Search for the cell housing the specified text and yield its (x, y) center coordinate. 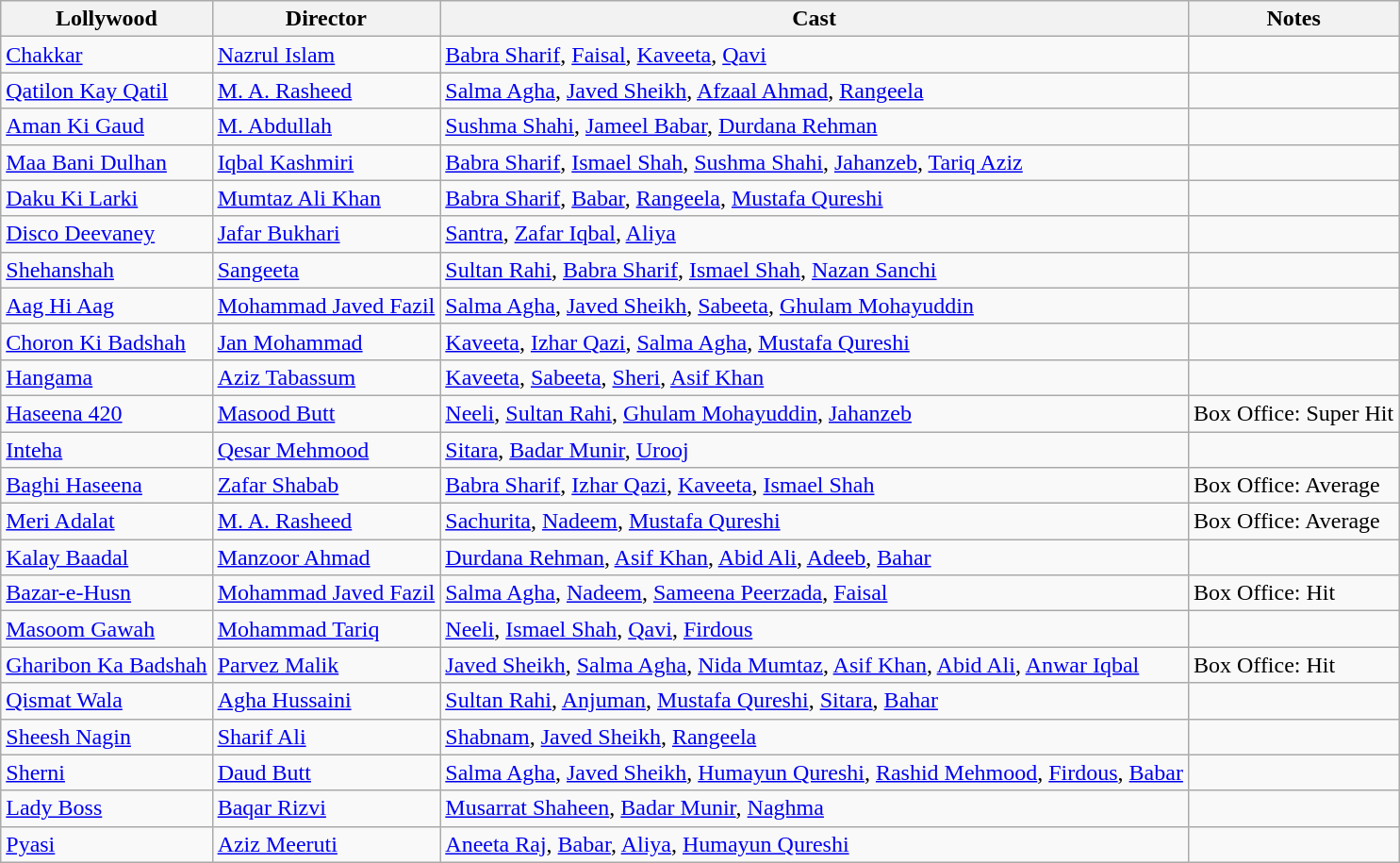
Kaveeta, Izhar Qazi, Salma Agha, Mustafa Qureshi (815, 341)
Baqar Rizvi (326, 808)
Jafar Bukhari (326, 234)
Aman Ki Gaud (107, 126)
Nazrul Islam (326, 55)
Sitara, Badar Munir, Urooj (815, 450)
Shehanshah (107, 270)
Qismat Wala (107, 701)
Director (326, 19)
Sachurita, Nadeem, Mustafa Qureshi (815, 522)
Hangama (107, 377)
Babra Sharif, Ismael Shah, Sushma Shahi, Jahanzeb, Tariq Aziz (815, 162)
Musarrat Shaheen, Badar Munir, Naghma (815, 808)
Sherni (107, 772)
Iqbal Kashmiri (326, 162)
Masood Butt (326, 413)
Baghi Haseena (107, 486)
Kalay Baadal (107, 557)
Notes (1293, 19)
Sheesh Nagin (107, 737)
Choron Ki Badshah (107, 341)
Kaveeta, Sabeeta, Sheri, Asif Khan (815, 377)
Inteha (107, 450)
Santra, Zafar Iqbal, Aliya (815, 234)
Neeli, Sultan Rahi, Ghulam Mohayuddin, Jahanzeb (815, 413)
Parvez Malik (326, 665)
Jan Mohammad (326, 341)
Sharif Ali (326, 737)
Manzoor Ahmad (326, 557)
Gharibon Ka Badshah (107, 665)
Chakkar (107, 55)
Salma Agha, Javed Sheikh, Sabeeta, Ghulam Mohayuddin (815, 306)
Durdana Rehman, Asif Khan, Abid Ali, Adeeb, Bahar (815, 557)
Masoom Gawah (107, 629)
Babra Sharif, Babar, Rangeela, Mustafa Qureshi (815, 198)
Lady Boss (107, 808)
Salma Agha, Javed Sheikh, Humayun Qureshi, Rashid Mehmood, Firdous, Babar (815, 772)
Sultan Rahi, Babra Sharif, Ismael Shah, Nazan Sanchi (815, 270)
M. Abdullah (326, 126)
Daud Butt (326, 772)
Haseena 420 (107, 413)
Salma Agha, Javed Sheikh, Afzaal Ahmad, Rangeela (815, 91)
Babra Sharif, Izhar Qazi, Kaveeta, Ismael Shah (815, 486)
Disco Deevaney (107, 234)
Qatilon Kay Qatil (107, 91)
Bazar-e-Husn (107, 593)
Sultan Rahi, Anjuman, Mustafa Qureshi, Sitara, Bahar (815, 701)
Neeli, Ismael Shah, Qavi, Firdous (815, 629)
Box Office: Super Hit (1293, 413)
Aziz Meeruti (326, 844)
Sangeeta (326, 270)
Agha Hussaini (326, 701)
Babra Sharif, Faisal, Kaveeta, Qavi (815, 55)
Lollywood (107, 19)
Shabnam, Javed Sheikh, Rangeela (815, 737)
Aag Hi Aag (107, 306)
Mumtaz Ali Khan (326, 198)
Zafar Shabab (326, 486)
Aziz Tabassum (326, 377)
Mohammad Tariq (326, 629)
Javed Sheikh, Salma Agha, Nida Mumtaz, Asif Khan, Abid Ali, Anwar Iqbal (815, 665)
Meri Adalat (107, 522)
Aneeta Raj, Babar, Aliya, Humayun Qureshi (815, 844)
Sushma Shahi, Jameel Babar, Durdana Rehman (815, 126)
Daku Ki Larki (107, 198)
Pyasi (107, 844)
Maa Bani Dulhan (107, 162)
Cast (815, 19)
Salma Agha, Nadeem, Sameena Peerzada, Faisal (815, 593)
Qesar Mehmood (326, 450)
